For the text-containing cell, return its midpoint in [X, Y] coordinate format. 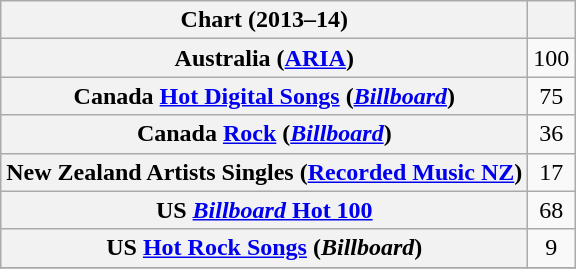
36 [552, 134]
US Billboard Hot 100 [264, 210]
17 [552, 172]
75 [552, 96]
Chart (2013–14) [264, 20]
9 [552, 248]
Canada Rock (Billboard) [264, 134]
US Hot Rock Songs (Billboard) [264, 248]
100 [552, 58]
Canada Hot Digital Songs (Billboard) [264, 96]
Australia (ARIA) [264, 58]
68 [552, 210]
New Zealand Artists Singles (Recorded Music NZ) [264, 172]
